Locate the cell with the specified text and output its (x, y) center coordinate. 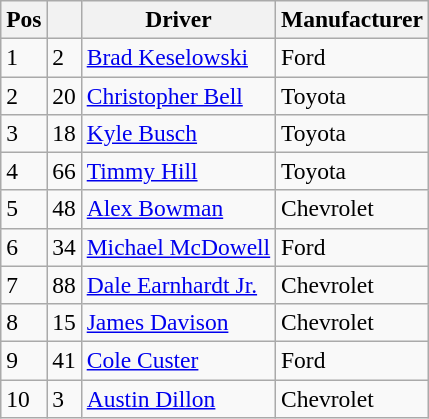
48 (64, 209)
Brad Keselowski (178, 57)
10 (24, 398)
Manufacturer (352, 19)
15 (64, 322)
20 (64, 95)
18 (64, 133)
Pos (24, 19)
9 (24, 360)
Dale Earnhardt Jr. (178, 285)
1 (24, 57)
66 (64, 171)
4 (24, 171)
Cole Custer (178, 360)
8 (24, 322)
6 (24, 247)
Timmy Hill (178, 171)
5 (24, 209)
Kyle Busch (178, 133)
Austin Dillon (178, 398)
Michael McDowell (178, 247)
7 (24, 285)
88 (64, 285)
34 (64, 247)
James Davison (178, 322)
41 (64, 360)
Alex Bowman (178, 209)
Driver (178, 19)
Christopher Bell (178, 95)
